From the cell containing the given text, extract its center point as [X, Y] coordinate. 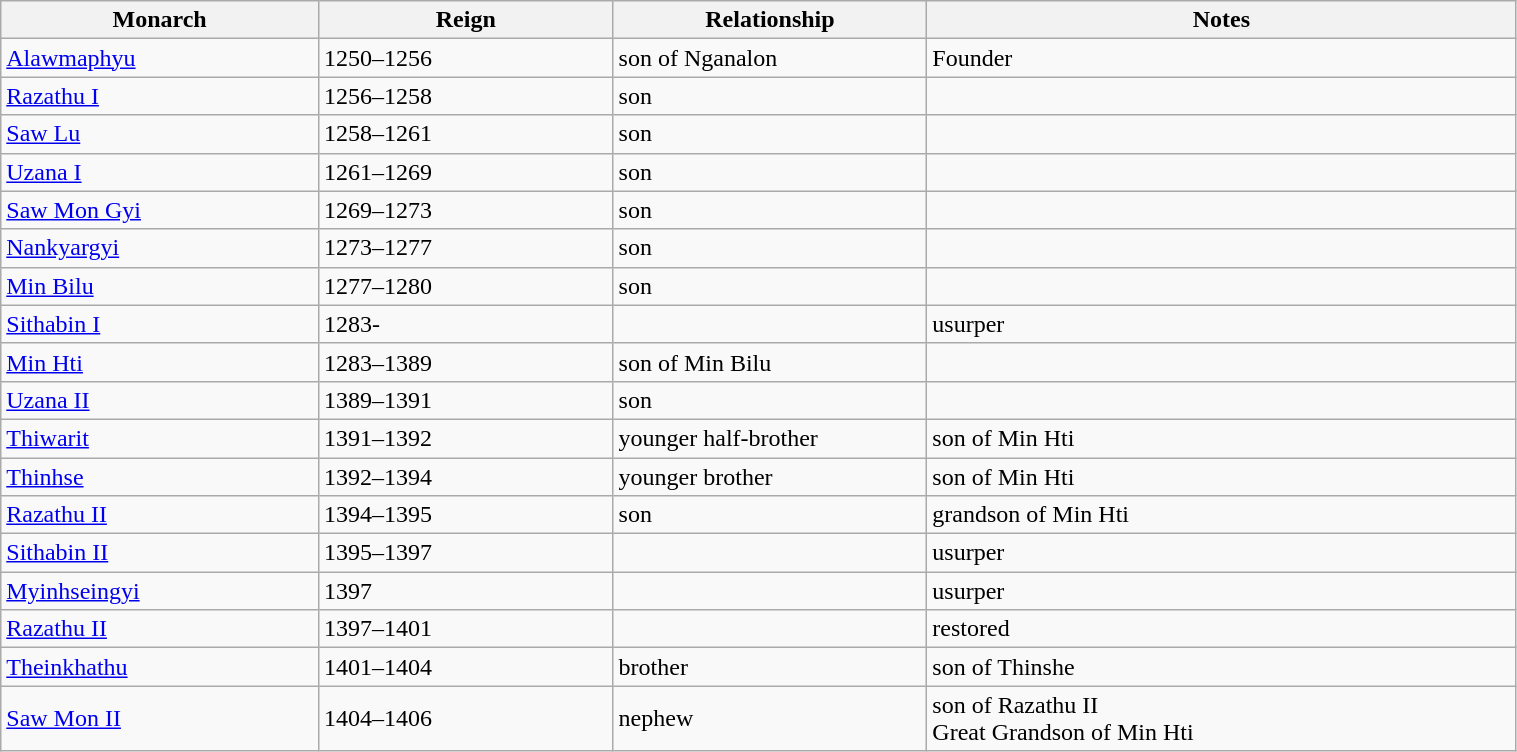
Uzana II [160, 400]
Myinhseingyi [160, 591]
1261–1269 [466, 172]
Saw Mon II [160, 718]
Founder [1222, 58]
son of Razathu IIGreat Grandson of Min Hti [1222, 718]
Min Hti [160, 362]
grandson of Min Hti [1222, 515]
1394–1395 [466, 515]
Saw Lu [160, 134]
Thiwarit [160, 438]
Theinkhathu [160, 667]
Notes [1222, 20]
1392–1394 [466, 477]
1250–1256 [466, 58]
1258–1261 [466, 134]
younger half-brother [770, 438]
Uzana I [160, 172]
younger brother [770, 477]
Sithabin I [160, 324]
1404–1406 [466, 718]
1397–1401 [466, 629]
Nankyargyi [160, 248]
Relationship [770, 20]
1389–1391 [466, 400]
brother [770, 667]
1277–1280 [466, 286]
1269–1273 [466, 210]
restored [1222, 629]
1395–1397 [466, 553]
1283–1389 [466, 362]
Sithabin II [160, 553]
Reign [466, 20]
1397 [466, 591]
1391–1392 [466, 438]
Thinhse [160, 477]
1401–1404 [466, 667]
1273–1277 [466, 248]
Monarch [160, 20]
son of Min Bilu [770, 362]
Min Bilu [160, 286]
Saw Mon Gyi [160, 210]
nephew [770, 718]
Razathu I [160, 96]
son of Thinshe [1222, 667]
1283- [466, 324]
Alawmaphyu [160, 58]
son of Nganalon [770, 58]
1256–1258 [466, 96]
